Pinpoint the cell where the given text exists, returning its (x, y) midpoint coordinate. 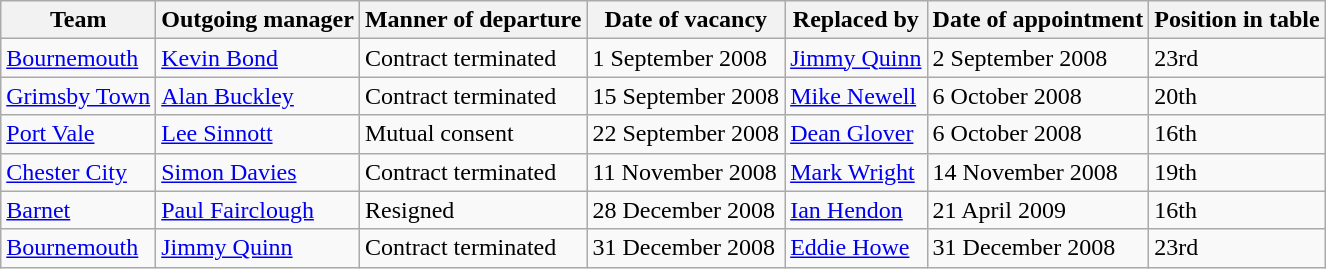
Replaced by (856, 20)
Outgoing manager (258, 20)
2 September 2008 (1038, 58)
Position in table (1237, 20)
Dean Glover (856, 134)
Date of vacancy (686, 20)
Grimsby Town (78, 96)
Team (78, 20)
19th (1237, 172)
Mark Wright (856, 172)
14 November 2008 (1038, 172)
Date of appointment (1038, 20)
20th (1237, 96)
22 September 2008 (686, 134)
Barnet (78, 210)
11 November 2008 (686, 172)
Mike Newell (856, 96)
Simon Davies (258, 172)
15 September 2008 (686, 96)
Ian Hendon (856, 210)
Mutual consent (472, 134)
Kevin Bond (258, 58)
Port Vale (78, 134)
Lee Sinnott (258, 134)
Alan Buckley (258, 96)
Paul Fairclough (258, 210)
21 April 2009 (1038, 210)
Eddie Howe (856, 248)
Manner of departure (472, 20)
28 December 2008 (686, 210)
Chester City (78, 172)
Resigned (472, 210)
1 September 2008 (686, 58)
